Determine the (x, y) coordinate at the center of the cell enclosing the given text.  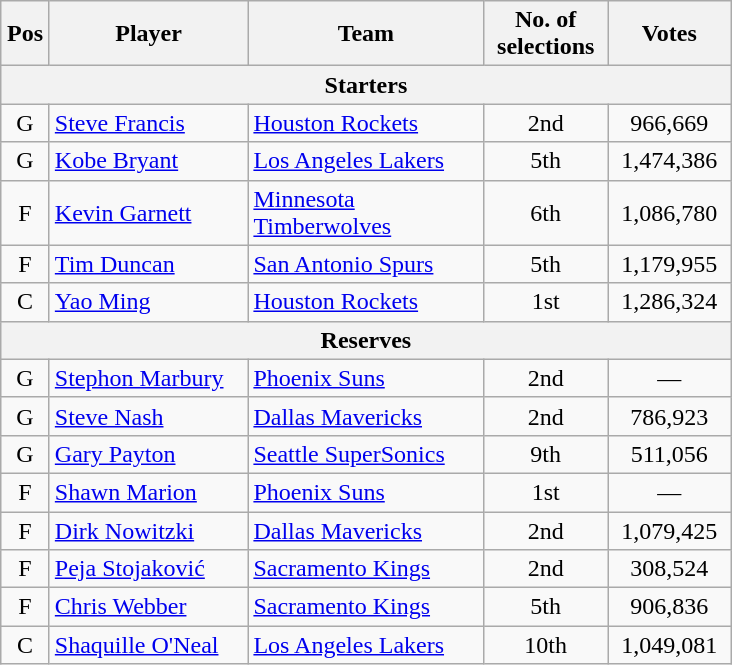
1,049,081 (670, 645)
Team (366, 34)
No. of selections (546, 34)
Votes (670, 34)
Steve Francis (148, 123)
1,086,780 (670, 212)
Player (148, 34)
Starters (366, 85)
10th (546, 645)
786,923 (670, 416)
Dirk Nowitzki (148, 531)
1,079,425 (670, 531)
1,474,386 (670, 161)
Tim Duncan (148, 264)
Shaquille O'Neal (148, 645)
Gary Payton (148, 454)
308,524 (670, 569)
511,056 (670, 454)
966,669 (670, 123)
Kobe Bryant (148, 161)
Reserves (366, 340)
906,836 (670, 607)
Chris Webber (148, 607)
Kevin Garnett (148, 212)
Yao Ming (148, 302)
Steve Nash (148, 416)
Pos (26, 34)
San Antonio Spurs (366, 264)
1,286,324 (670, 302)
6th (546, 212)
Stephon Marbury (148, 378)
Seattle SuperSonics (366, 454)
9th (546, 454)
Peja Stojaković (148, 569)
Minnesota Timberwolves (366, 212)
1,179,955 (670, 264)
Shawn Marion (148, 492)
